From the cell containing the given text, extract its center point as (x, y) coordinate. 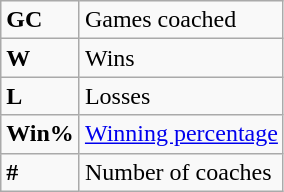
L (40, 96)
Wins (181, 58)
Games coached (181, 20)
Win% (40, 134)
Number of coaches (181, 172)
GC (40, 20)
# (40, 172)
W (40, 58)
Losses (181, 96)
Winning percentage (181, 134)
